Identify which cell holds the provided text, then report its (X, Y) central coordinate. 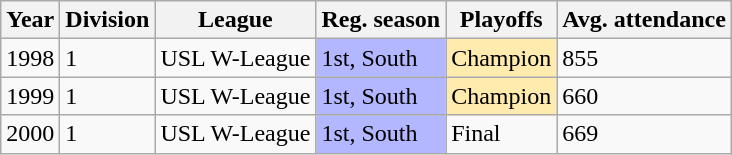
Avg. attendance (644, 20)
Final (502, 134)
2000 (30, 134)
Playoffs (502, 20)
1998 (30, 58)
669 (644, 134)
660 (644, 96)
855 (644, 58)
1999 (30, 96)
Division (108, 20)
Reg. season (381, 20)
Year (30, 20)
League (236, 20)
